Provide the [X, Y] coordinate of the cell's center where the given text is located.  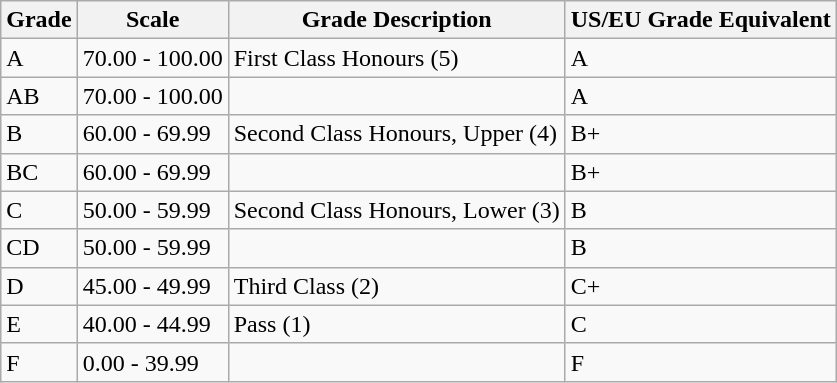
Second Class Honours, Upper (4) [396, 134]
0.00 - 39.99 [152, 362]
First Class Honours (5) [396, 58]
Second Class Honours, Lower (3) [396, 210]
40.00 - 44.99 [152, 324]
D [39, 286]
AB [39, 96]
Pass (1) [396, 324]
E [39, 324]
45.00 - 49.99 [152, 286]
C+ [700, 286]
Scale [152, 20]
US/EU Grade Equivalent [700, 20]
CD [39, 248]
BC [39, 172]
Grade [39, 20]
Third Class (2) [396, 286]
Grade Description [396, 20]
